For the text-containing cell, return its midpoint in [x, y] coordinate format. 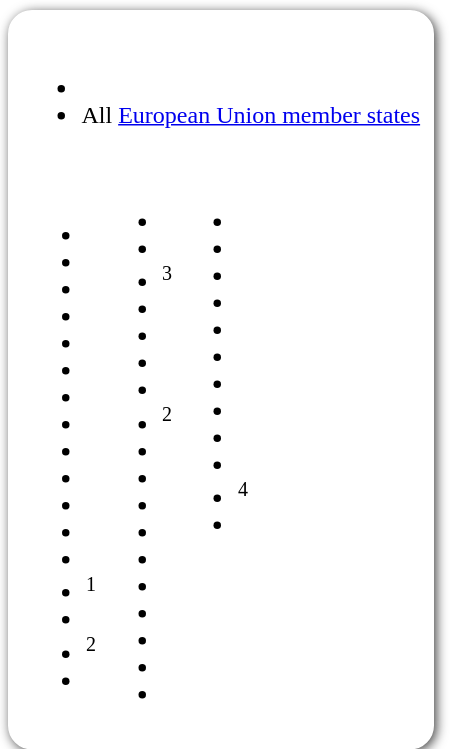
12 [60, 444]
All European Union member states 12 32 4 [221, 380]
4 [214, 444]
32 [138, 444]
